Pinpoint the cell where the given text exists, returning its (x, y) midpoint coordinate. 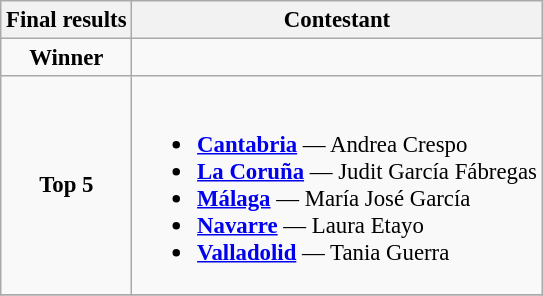
Winner (66, 58)
Contestant (337, 20)
Final results (66, 20)
Top 5 (66, 185)
Cantabria — Andrea Crespo La Coruña — Judit García Fábregas Málaga — María José García Navarre — Laura Etayo Valladolid — Tania Guerra (337, 185)
